For the text-containing cell, return its midpoint in [x, y] coordinate format. 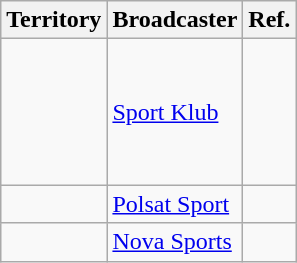
Territory [54, 20]
Broadcaster [175, 20]
Sport Klub [175, 112]
Nova Sports [175, 242]
Polsat Sport [175, 204]
Ref. [270, 20]
